Search for the cell housing the specified text and yield its [X, Y] center coordinate. 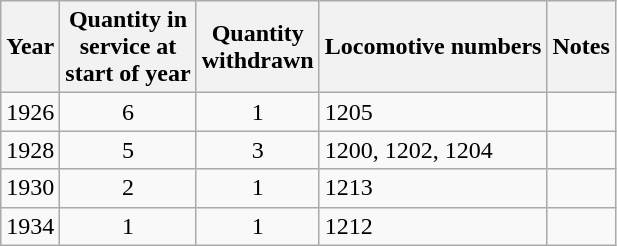
Quantity inservice atstart of year [128, 47]
1928 [30, 150]
1213 [433, 188]
Notes [581, 47]
1926 [30, 112]
3 [258, 150]
1200, 1202, 1204 [433, 150]
5 [128, 150]
Locomotive numbers [433, 47]
1212 [433, 226]
1205 [433, 112]
1934 [30, 226]
2 [128, 188]
Year [30, 47]
1930 [30, 188]
Quantitywithdrawn [258, 47]
6 [128, 112]
